Provide the [x, y] coordinate of the cell's center where the given text is located.  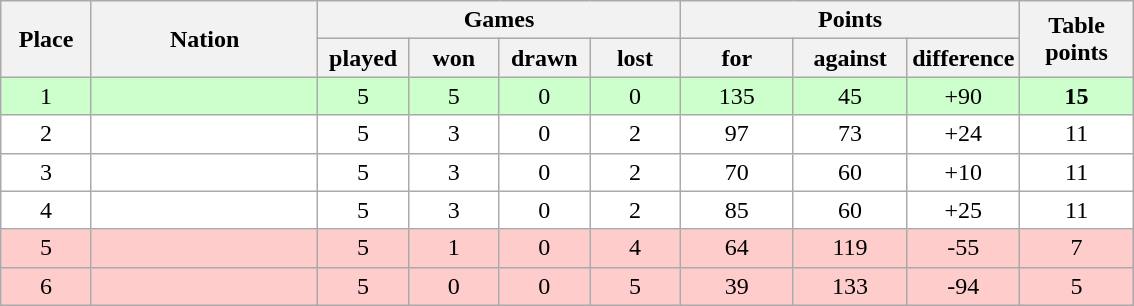
39 [736, 286]
+25 [964, 210]
+90 [964, 96]
drawn [544, 58]
64 [736, 248]
Points [850, 20]
difference [964, 58]
85 [736, 210]
+10 [964, 172]
Place [46, 39]
-55 [964, 248]
-94 [964, 286]
119 [850, 248]
won [454, 58]
+24 [964, 134]
Nation [204, 39]
Games [499, 20]
7 [1076, 248]
45 [850, 96]
15 [1076, 96]
played [364, 58]
lost [636, 58]
for [736, 58]
97 [736, 134]
against [850, 58]
73 [850, 134]
70 [736, 172]
133 [850, 286]
135 [736, 96]
6 [46, 286]
Tablepoints [1076, 39]
